Provide the [X, Y] coordinate of the cell's center where the given text is located.  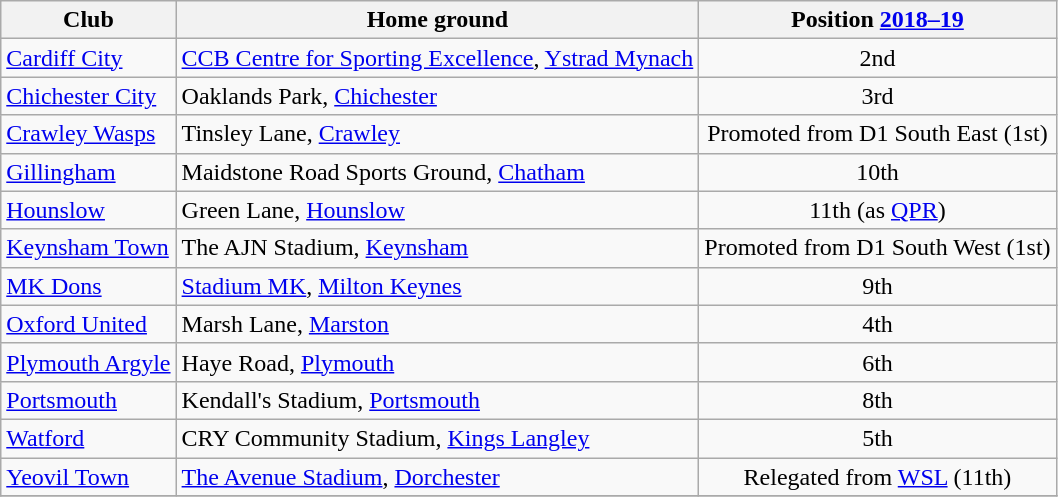
Club [88, 20]
Gillingham [88, 172]
Cardiff City [88, 58]
Plymouth Argyle [88, 362]
Haye Road, Plymouth [438, 362]
Chichester City [88, 96]
Marsh Lane, Marston [438, 324]
The AJN Stadium, Keynsham [438, 248]
Stadium MK, Milton Keynes [438, 286]
4th [878, 324]
Watford [88, 438]
Promoted from D1 South East (1st) [878, 134]
Position 2018–19 [878, 20]
10th [878, 172]
Oaklands Park, Chichester [438, 96]
Crawley Wasps [88, 134]
8th [878, 400]
6th [878, 362]
Yeovil Town [88, 477]
9th [878, 286]
Maidstone Road Sports Ground, Chatham [438, 172]
Kendall's Stadium, Portsmouth [438, 400]
Green Lane, Hounslow [438, 210]
Tinsley Lane, Crawley [438, 134]
3rd [878, 96]
11th (as QPR) [878, 210]
Keynsham Town [88, 248]
CCB Centre for Sporting Excellence, Ystrad Mynach [438, 58]
2nd [878, 58]
The Avenue Stadium, Dorchester [438, 477]
Promoted from D1 South West (1st) [878, 248]
5th [878, 438]
CRY Community Stadium, Kings Langley [438, 438]
Hounslow [88, 210]
Home ground [438, 20]
MK Dons [88, 286]
Portsmouth [88, 400]
Oxford United [88, 324]
Relegated from WSL (11th) [878, 477]
